Scan for the cell matching the given text and deliver its (x, y) coordinate at center. 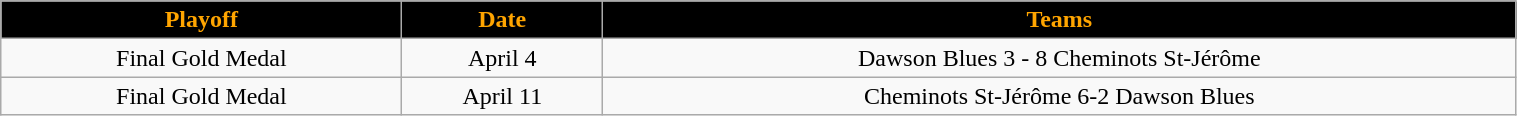
Date (502, 20)
Dawson Blues 3 - 8 Cheminots St-Jérôme (1060, 58)
Cheminots St-Jérôme 6-2 Dawson Blues (1060, 96)
April 4 (502, 58)
Teams (1060, 20)
April 11 (502, 96)
Playoff (202, 20)
